Search for the cell housing the specified text and yield its (X, Y) center coordinate. 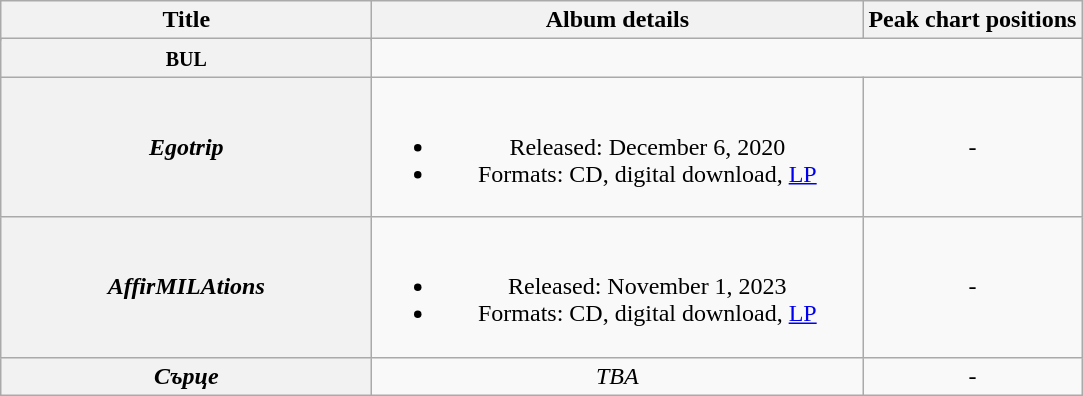
Released: November 1, 2023Formats: CD, digital download, LP (618, 287)
Сърце (186, 376)
Title (186, 20)
AffirMILAtions (186, 287)
Album details (618, 20)
Egotrip (186, 147)
TBA (618, 376)
Peak chart positions (972, 20)
BUL (186, 58)
Released: December 6, 2020Formats: CD, digital download, LP (618, 147)
